Detect which cell encompasses the target text, then output its (x, y) center coordinate. 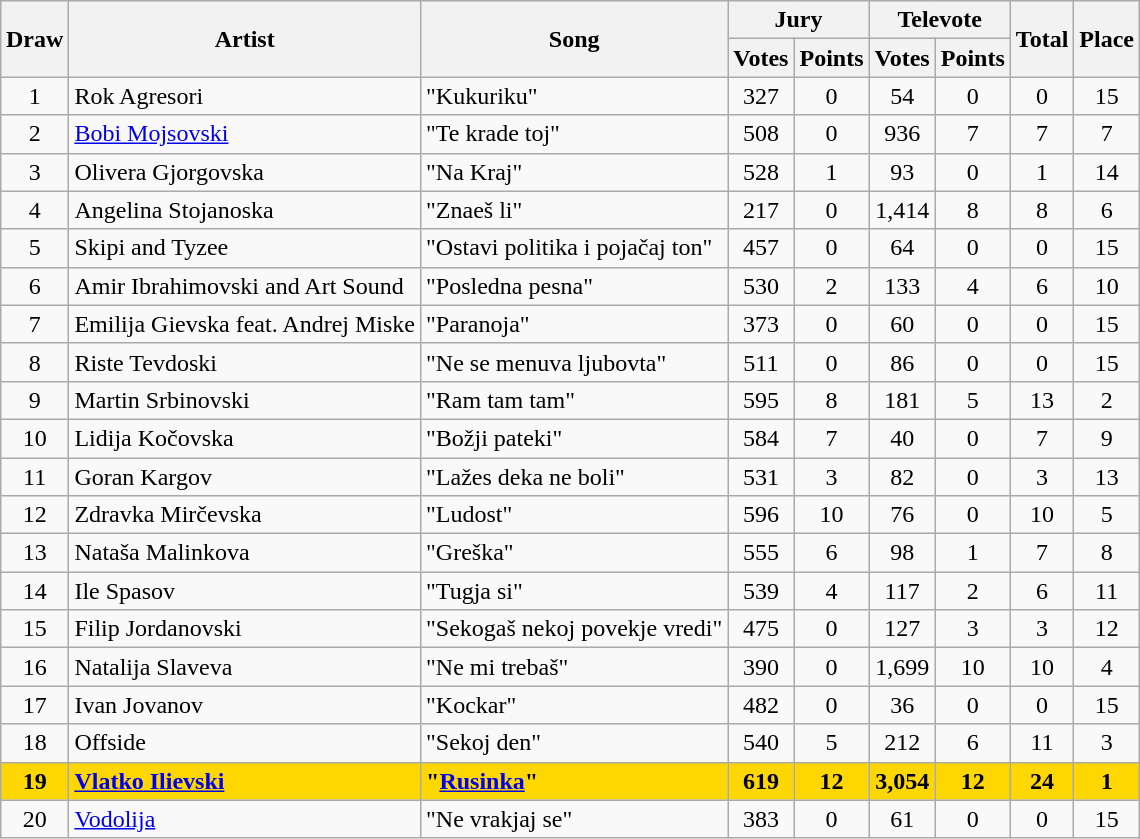
"Paranoja" (574, 324)
17 (34, 705)
327 (761, 96)
"Ne vrakjaj se" (574, 819)
555 (761, 553)
595 (761, 400)
"Kukuriku" (574, 96)
"Ostavi politika i pojačaj ton" (574, 248)
18 (34, 743)
"Sekoj den" (574, 743)
"Ram tam tam" (574, 400)
Riste Tevdoski (245, 362)
482 (761, 705)
584 (761, 438)
1,414 (902, 210)
936 (902, 134)
"Sekogaš nekoj povekje vredi" (574, 629)
133 (902, 286)
3,054 (902, 781)
Amir Ibrahimovski and Art Sound (245, 286)
508 (761, 134)
Angelina Stojanoska (245, 210)
"Ne mi trebaš" (574, 667)
Natalija Slaveva (245, 667)
457 (761, 248)
Zdravka Mirčevska (245, 515)
117 (902, 591)
Ile Spasov (245, 591)
531 (761, 477)
Ivan Jovanov (245, 705)
"Znaeš li" (574, 210)
390 (761, 667)
Song (574, 39)
Artist (245, 39)
Televote (940, 20)
98 (902, 553)
"Rusinka" (574, 781)
20 (34, 819)
Olivera Gjorgovska (245, 172)
Jury (798, 20)
82 (902, 477)
1,699 (902, 667)
"Ludost" (574, 515)
Vodolija (245, 819)
217 (761, 210)
76 (902, 515)
181 (902, 400)
40 (902, 438)
530 (761, 286)
24 (1042, 781)
"Kockar" (574, 705)
Vlatko Ilievski (245, 781)
Lidija Kočovska (245, 438)
"Posledna pesna" (574, 286)
Place (1107, 39)
540 (761, 743)
475 (761, 629)
"Ne se menuva ljubovta" (574, 362)
Filip Jordanovski (245, 629)
93 (902, 172)
"Te krade toj" (574, 134)
Offside (245, 743)
Total (1042, 39)
Rok Agresori (245, 96)
383 (761, 819)
36 (902, 705)
127 (902, 629)
Skipi and Tyzee (245, 248)
60 (902, 324)
"Greška" (574, 553)
Emilija Gievska feat. Andrej Miske (245, 324)
54 (902, 96)
"Tugja si" (574, 591)
528 (761, 172)
539 (761, 591)
212 (902, 743)
Martin Srbinovski (245, 400)
64 (902, 248)
19 (34, 781)
619 (761, 781)
Bobi Mojsovski (245, 134)
511 (761, 362)
86 (902, 362)
Draw (34, 39)
61 (902, 819)
"Božji pateki" (574, 438)
"Na Kraj" (574, 172)
Goran Kargov (245, 477)
16 (34, 667)
596 (761, 515)
"Lažes deka ne boli" (574, 477)
373 (761, 324)
Nataša Malinkova (245, 553)
